Locate the cell with the specified text and output its [x, y] center coordinate. 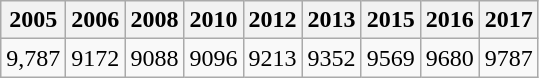
2013 [332, 20]
9213 [272, 58]
2016 [450, 20]
2012 [272, 20]
2017 [508, 20]
9680 [450, 58]
9096 [214, 58]
9088 [154, 58]
2005 [34, 20]
9352 [332, 58]
2010 [214, 20]
9569 [390, 58]
2015 [390, 20]
9172 [96, 58]
9787 [508, 58]
2006 [96, 20]
2008 [154, 20]
9,787 [34, 58]
